Find where the given text appears and provide that cell's center as (X, Y) coordinate. 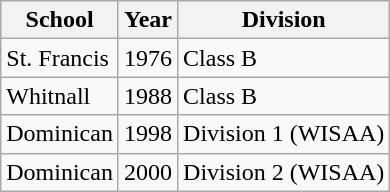
Year (148, 20)
1988 (148, 96)
School (60, 20)
Division (284, 20)
1976 (148, 58)
Whitnall (60, 96)
St. Francis (60, 58)
1998 (148, 134)
2000 (148, 172)
Division 2 (WISAA) (284, 172)
Division 1 (WISAA) (284, 134)
